Pinpoint the cell where the given text exists, returning its (x, y) midpoint coordinate. 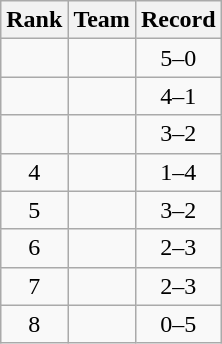
Team (102, 20)
5–0 (178, 58)
Rank (34, 20)
1–4 (178, 172)
Record (178, 20)
4 (34, 172)
5 (34, 210)
0–5 (178, 324)
6 (34, 248)
4–1 (178, 96)
8 (34, 324)
7 (34, 286)
